Pinpoint the cell where the given text exists, returning its [X, Y] midpoint coordinate. 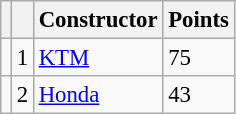
43 [198, 95]
75 [198, 58]
KTM [98, 58]
2 [22, 95]
1 [22, 58]
Points [198, 20]
Honda [98, 95]
Constructor [98, 20]
